Locate the cell with the specified text and output its [X, Y] center coordinate. 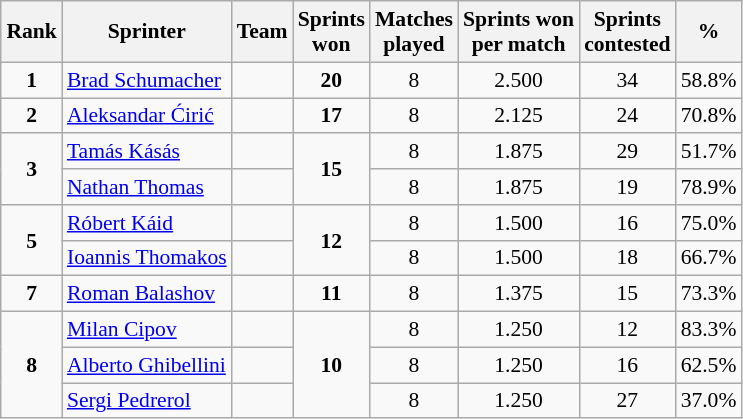
18 [627, 258]
Matchesplayed [414, 32]
7 [32, 294]
83.3% [709, 330]
Sprinter [147, 32]
66.7% [709, 258]
Róbert Káid [147, 223]
2 [32, 116]
34 [627, 80]
Sprintscontested [627, 32]
Brad Schumacher [147, 80]
75.0% [709, 223]
17 [332, 116]
29 [627, 152]
Ioannis Thomakos [147, 258]
2.125 [518, 116]
Roman Balashov [147, 294]
3 [32, 170]
62.5% [709, 365]
5 [32, 240]
73.3% [709, 294]
Tamás Kásás [147, 152]
Nathan Thomas [147, 187]
11 [332, 294]
24 [627, 116]
1 [32, 80]
20 [332, 80]
70.8% [709, 116]
Team [262, 32]
1.375 [518, 294]
Sprints wonper match [518, 32]
% [709, 32]
Aleksandar Ćirić [147, 116]
10 [332, 366]
58.8% [709, 80]
Sergi Pedrerol [147, 401]
Alberto Ghibellini [147, 365]
27 [627, 401]
2.500 [518, 80]
51.7% [709, 152]
Sprintswon [332, 32]
Rank [32, 32]
19 [627, 187]
Milan Cipov [147, 330]
37.0% [709, 401]
78.9% [709, 187]
